Detect which cell encompasses the target text, then output its [X, Y] center coordinate. 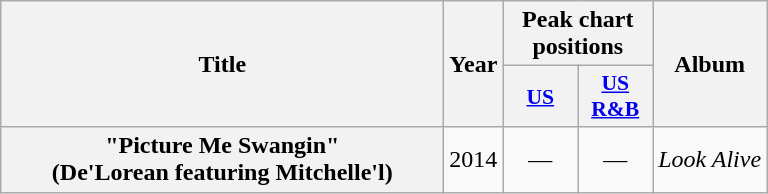
Year [474, 64]
Peak chart positions [578, 34]
Look Alive [710, 160]
Album [710, 64]
US [540, 96]
2014 [474, 160]
Title [222, 64]
"Picture Me Swangin"(De'Lorean featuring Mitchelle'l) [222, 160]
USR&B [616, 96]
